Pinpoint the cell where the given text exists, returning its (x, y) midpoint coordinate. 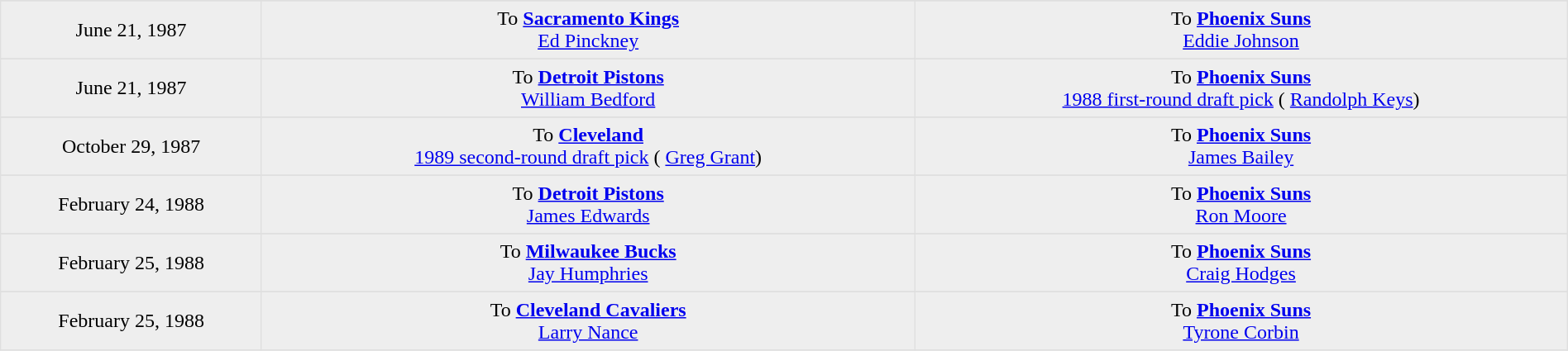
To Phoenix Suns Craig Hodges (1241, 263)
To Phoenix Suns Ron Moore (1241, 204)
To Phoenix Suns Tyrone Corbin (1241, 320)
February 24, 1988 (131, 204)
To Sacramento Kings Ed Pinckney (587, 30)
To Phoenix Suns1988 first-round draft pick ( Randolph Keys) (1241, 88)
To Milwaukee Bucks Jay Humphries (587, 263)
To Detroit Pistons James Edwards (587, 204)
To Phoenix Suns James Bailey (1241, 146)
To Cleveland Cavaliers Larry Nance (587, 320)
To Phoenix Suns Eddie Johnson (1241, 30)
To Detroit Pistons William Bedford (587, 88)
October 29, 1987 (131, 146)
To Cleveland1989 second-round draft pick ( Greg Grant) (587, 146)
